Extract the (X, Y) coordinate from the center of the cell holding the provided text.  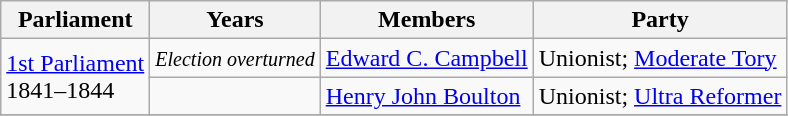
Unionist; Ultra Reformer (660, 96)
Edward C. Campbell (426, 58)
Parliament (76, 20)
Party (660, 20)
Members (426, 20)
Election overturned (235, 58)
Unionist; Moderate Tory (660, 58)
1st Parliament1841–1844 (76, 77)
Henry John Boulton (426, 96)
Years (235, 20)
